Detect which cell encompasses the target text, then output its [x, y] center coordinate. 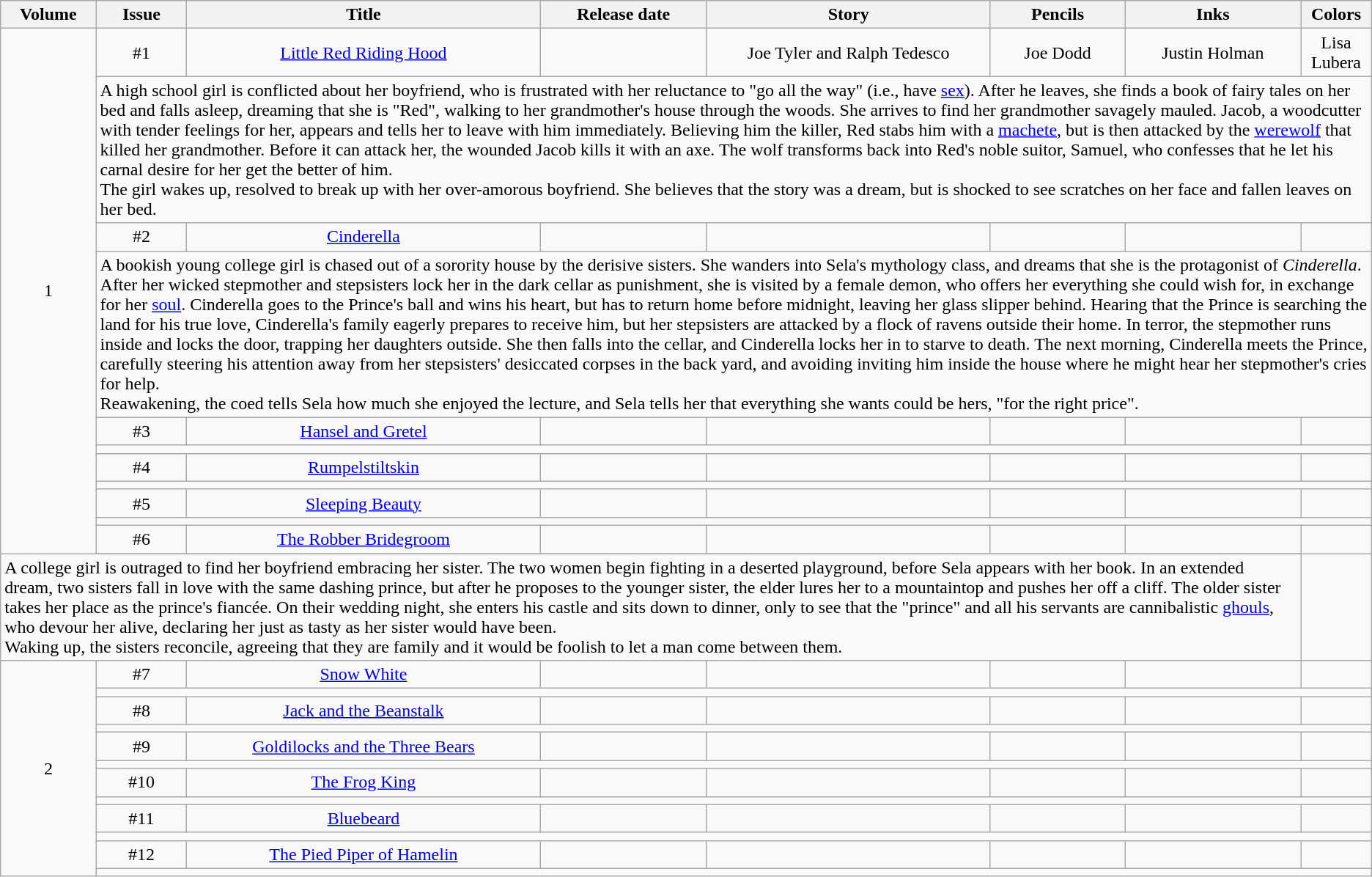
#11 [141, 818]
Little Red Riding Hood [364, 53]
#3 [141, 431]
#5 [141, 503]
Volume [48, 15]
The Robber Bridegroom [364, 539]
Release date [623, 15]
Lisa Lubera [1336, 53]
Joe Dodd [1058, 53]
2 [48, 768]
#10 [141, 782]
Story [849, 15]
Colors [1336, 15]
Hansel and Gretel [364, 431]
Issue [141, 15]
Pencils [1058, 15]
#1 [141, 53]
#12 [141, 854]
Sleeping Beauty [364, 503]
Title [364, 15]
Joe Tyler and Ralph Tedesco [849, 53]
Goldilocks and the Three Bears [364, 746]
Bluebeard [364, 818]
Jack and the Beanstalk [364, 711]
Justin Holman [1213, 53]
#8 [141, 711]
#9 [141, 746]
Snow White [364, 675]
Cinderella [364, 237]
#6 [141, 539]
The Frog King [364, 782]
Inks [1213, 15]
#4 [141, 467]
#2 [141, 237]
The Pied Piper of Hamelin [364, 854]
Rumpelstiltskin [364, 467]
#7 [141, 675]
1 [48, 291]
